Output the [x, y] coordinate of the center of the cell containing the given text.  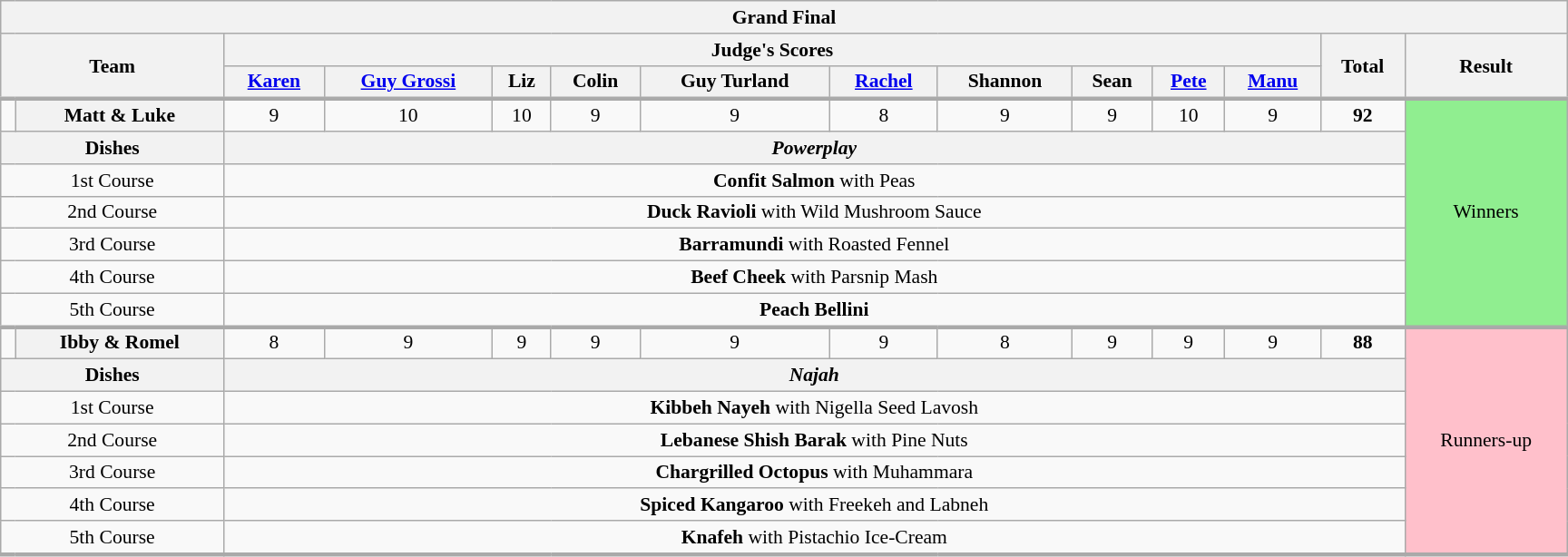
Guy Turland [735, 82]
Beef Cheek with Parsnip Mash [815, 278]
Chargrilled Octopus with Muhammara [815, 473]
Grand Final [784, 17]
Confit Salmon with Peas [815, 181]
Result [1486, 67]
Barramundi with Roasted Fennel [815, 245]
Najah [815, 376]
Colin [595, 82]
Duck Ravioli with Wild Mushroom Sauce [815, 212]
Winners [1486, 214]
Peach Bellini [815, 310]
Team [113, 67]
Shannon [1004, 82]
Manu [1273, 82]
Total [1363, 67]
Guy Grossi [408, 82]
Rachel [884, 82]
Runners-up [1486, 441]
Matt & Luke [120, 116]
Pete [1189, 82]
Karen [274, 82]
Powerplay [815, 148]
Ibby & Romel [120, 343]
92 [1363, 116]
Lebanese Shish Barak with Pine Nuts [815, 440]
Sean [1112, 82]
Kibbeh Nayeh with Nigella Seed Lavosh [815, 408]
Knafeh with Pistachio Ice-Cream [815, 537]
88 [1363, 343]
Liz [523, 82]
Spiced Kangaroo with Freekeh and Labneh [815, 505]
Judge's Scores [773, 50]
